Detect which cell encompasses the target text, then output its (x, y) center coordinate. 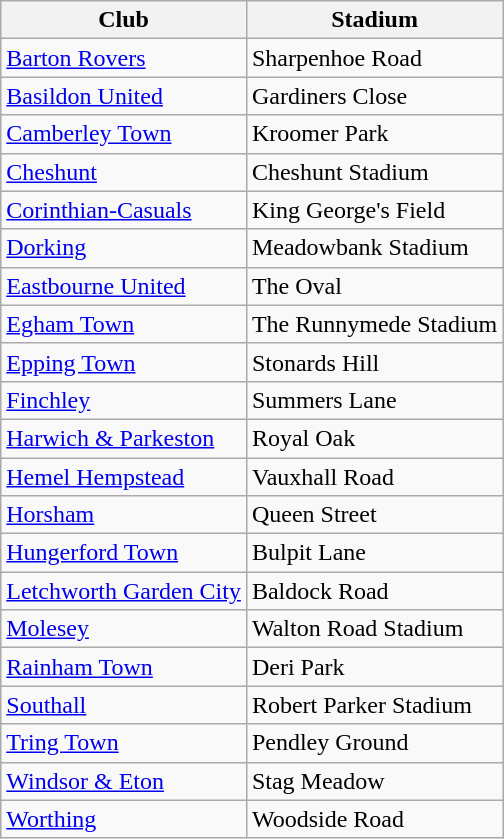
Dorking (124, 248)
Windsor & Eton (124, 781)
Southall (124, 705)
Royal Oak (374, 438)
Robert Parker Stadium (374, 705)
Stag Meadow (374, 781)
Woodside Road (374, 819)
Finchley (124, 400)
King George's Field (374, 210)
Baldock Road (374, 591)
Barton Rovers (124, 58)
Vauxhall Road (374, 477)
Corinthian-Casuals (124, 210)
Worthing (124, 819)
Stonards Hill (374, 362)
Tring Town (124, 743)
Summers Lane (374, 400)
Gardiners Close (374, 96)
Horsham (124, 515)
Egham Town (124, 324)
Queen Street (374, 515)
Rainham Town (124, 667)
Bulpit Lane (374, 553)
The Runnymede Stadium (374, 324)
Pendley Ground (374, 743)
Camberley Town (124, 134)
Basildon United (124, 96)
Sharpenhoe Road (374, 58)
Walton Road Stadium (374, 629)
Letchworth Garden City (124, 591)
Harwich & Parkeston (124, 438)
The Oval (374, 286)
Kroomer Park (374, 134)
Club (124, 20)
Hungerford Town (124, 553)
Meadowbank Stadium (374, 248)
Eastbourne United (124, 286)
Cheshunt (124, 172)
Hemel Hempstead (124, 477)
Cheshunt Stadium (374, 172)
Epping Town (124, 362)
Molesey (124, 629)
Deri Park (374, 667)
Stadium (374, 20)
